Return the (x, y) coordinate for the center point of the cell that contains the specified text.  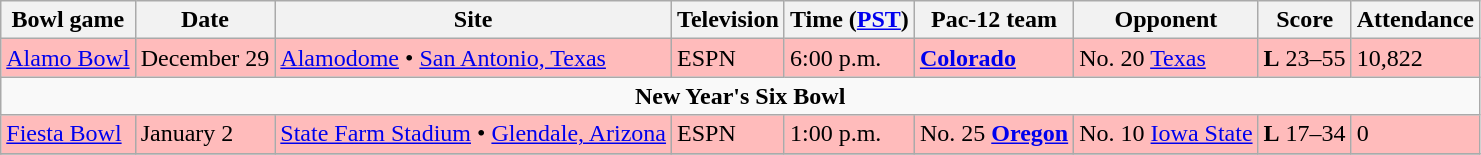
December 29 (205, 58)
Television (728, 20)
Score (1304, 20)
Fiesta Bowl (68, 134)
No. 20 Texas (1166, 58)
Attendance (1415, 20)
No. 25 Oregon (994, 134)
Colorado (994, 58)
Alamodome • San Antonio, Texas (474, 58)
No. 10 Iowa State (1166, 134)
6:00 p.m. (849, 58)
1:00 p.m. (849, 134)
Pac-12 team (994, 20)
State Farm Stadium • Glendale, Arizona (474, 134)
New Year's Six Bowl (740, 96)
Time (PST) (849, 20)
Bowl game (68, 20)
January 2 (205, 134)
0 (1415, 134)
Alamo Bowl (68, 58)
L 17–34 (1304, 134)
Opponent (1166, 20)
Date (205, 20)
10,822 (1415, 58)
Site (474, 20)
L 23–55 (1304, 58)
